Pinpoint the cell where the given text exists, returning its [x, y] midpoint coordinate. 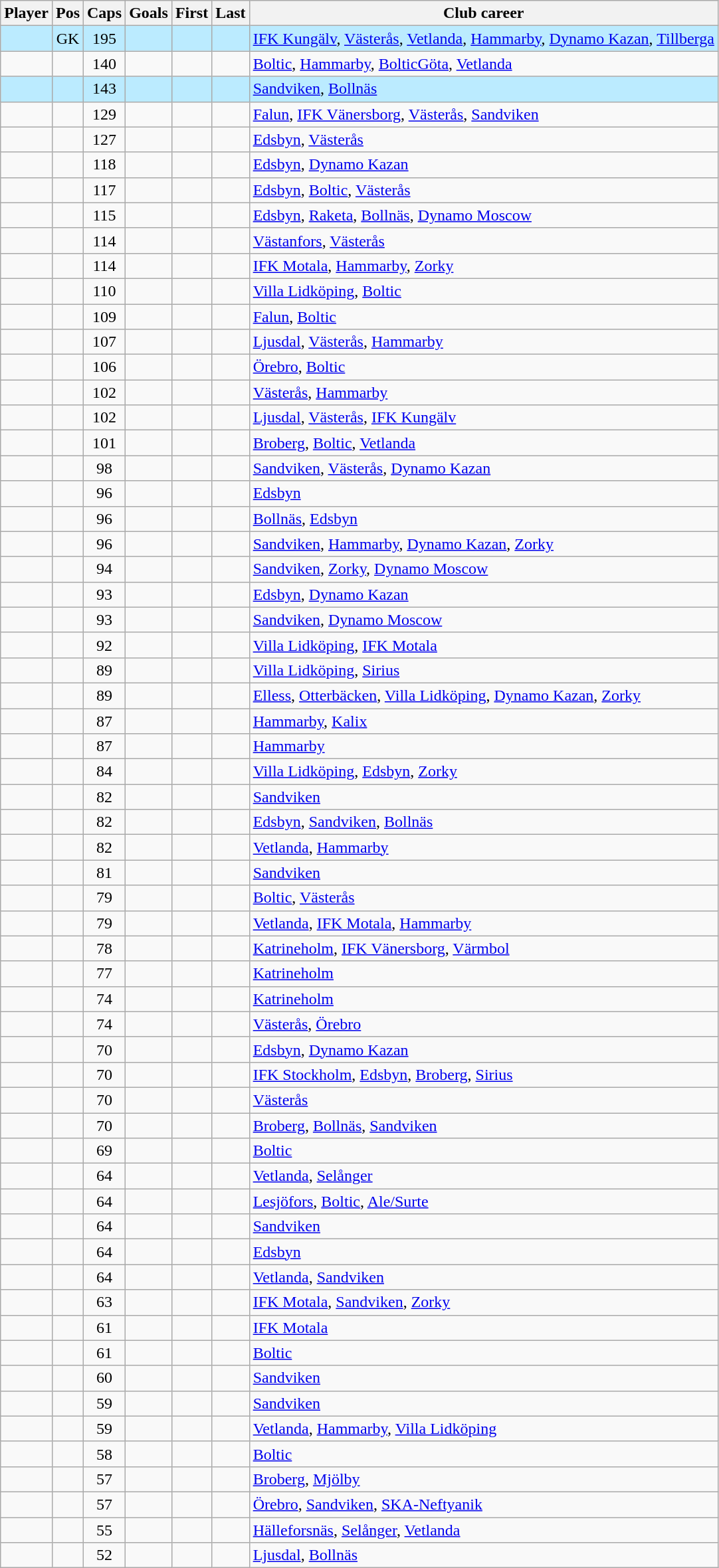
Ljusdal, Bollnäs [484, 1555]
Vetlanda, Selånger [484, 1176]
Broberg, Bollnäs, Sandviken [484, 1126]
109 [105, 317]
143 [105, 89]
GK [68, 39]
Lesjöfors, Boltic, Ale/Surte [484, 1201]
Elless, Otterbäcken, Villa Lidköping, Dynamo Kazan, Zorky [484, 695]
Ljusdal, Västerås, IFK Kungälv [484, 418]
81 [105, 873]
IFK Motala, Sandviken, Zorky [484, 1302]
Edsbyn, Västerås [484, 139]
Västanfors, Västerås [484, 240]
Villa Lidköping, Boltic [484, 291]
Vetlanda, Hammarby [484, 847]
Edsbyn, Raketa, Bollnäs, Dynamo Moscow [484, 215]
78 [105, 948]
Vetlanda, IFK Motala, Hammarby [484, 923]
69 [105, 1151]
110 [105, 291]
Player [27, 13]
195 [105, 39]
Broberg, Mjölby [484, 1479]
63 [105, 1302]
Edsbyn, Sandviken, Bollnäs [484, 822]
94 [105, 569]
Villa Lidköping, Sirius [484, 670]
129 [105, 114]
Broberg, Boltic, Vetlanda [484, 443]
Vetlanda, Hammarby, Villa Lidköping [484, 1429]
115 [105, 215]
60 [105, 1378]
IFK Kungälv, Västerås, Vetlanda, Hammarby, Dynamo Kazan, Tillberga [484, 39]
Edsbyn, Boltic, Västerås [484, 190]
Falun, IFK Vänersborg, Västerås, Sandviken [484, 114]
52 [105, 1555]
Hälleforsnäs, Selånger, Vetlanda [484, 1529]
101 [105, 443]
Västerås, Hammarby [484, 392]
Club career [484, 13]
Villa Lidköping, IFK Motala [484, 645]
58 [105, 1454]
Sandviken, Zorky, Dynamo Moscow [484, 569]
Katrineholm, IFK Vänersborg, Värmbol [484, 948]
Caps [105, 13]
55 [105, 1529]
Hammarby [484, 746]
Sandviken, Hammarby, Dynamo Kazan, Zorky [484, 544]
Goals [149, 13]
Sandviken, Bollnäs [484, 89]
106 [105, 367]
Sandviken, Västerås, Dynamo Kazan [484, 468]
Örebro, Sandviken, SKA-Neftyanik [484, 1504]
118 [105, 165]
Hammarby, Kalix [484, 721]
Last [231, 13]
Pos [68, 13]
IFK Motala, Hammarby, Zorky [484, 266]
92 [105, 645]
IFK Stockholm, Edsbyn, Broberg, Sirius [484, 1075]
107 [105, 342]
Örebro, Boltic [484, 367]
Boltic, Västerås [484, 898]
Västerås, Örebro [484, 1024]
98 [105, 468]
84 [105, 772]
IFK Motala [484, 1328]
Ljusdal, Västerås, Hammarby [484, 342]
Västerås [484, 1100]
First [191, 13]
Bollnäs, Edsbyn [484, 519]
77 [105, 974]
Falun, Boltic [484, 317]
Sandviken, Dynamo Moscow [484, 620]
127 [105, 139]
Villa Lidköping, Edsbyn, Zorky [484, 772]
Vetlanda, Sandviken [484, 1277]
117 [105, 190]
140 [105, 64]
Boltic, Hammarby, BolticGöta, Vetlanda [484, 64]
